Locate the cell with the specified text and output its (x, y) center coordinate. 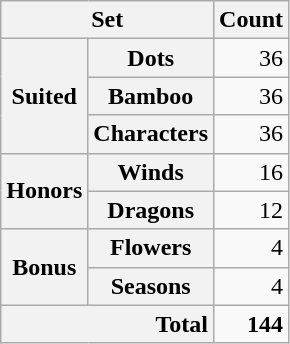
Dragons (151, 210)
Bamboo (151, 96)
Set (108, 20)
Suited (44, 96)
Winds (151, 172)
16 (252, 172)
Total (108, 324)
Honors (44, 191)
Flowers (151, 248)
Dots (151, 58)
Seasons (151, 286)
Characters (151, 134)
12 (252, 210)
Count (252, 20)
Bonus (44, 267)
144 (252, 324)
